Return [X, Y] of the center of cell containing provided text 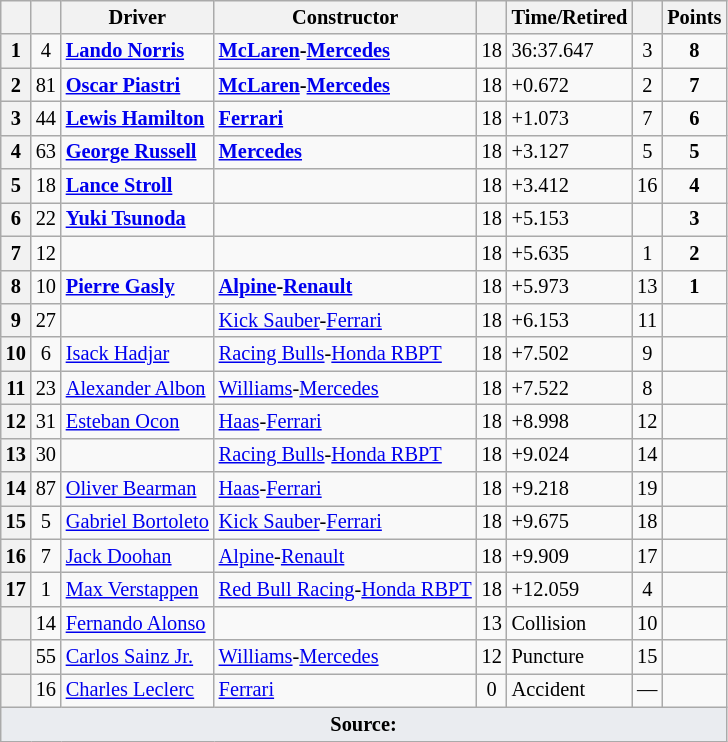
Gabriel Bortoleto [138, 522]
Yuki Tsunoda [138, 219]
Mercedes [346, 152]
+3.412 [570, 186]
+0.672 [570, 85]
81 [46, 85]
36:37.647 [570, 51]
+7.502 [570, 354]
+5.973 [570, 287]
Lando Norris [138, 51]
27 [46, 320]
Pierre Gasly [138, 287]
+8.998 [570, 421]
George Russell [138, 152]
+7.522 [570, 388]
+3.127 [570, 152]
Lewis Hamilton [138, 118]
19 [647, 489]
Lance Stroll [138, 186]
44 [46, 118]
Time/Retired [570, 17]
+12.059 [570, 589]
Red Bull Racing-Honda RBPT [346, 589]
+5.153 [570, 219]
+9.218 [570, 489]
Carlos Sainz Jr. [138, 657]
Driver [138, 17]
Charles Leclerc [138, 690]
55 [46, 657]
Puncture [570, 657]
+9.909 [570, 556]
Esteban Ocon [138, 421]
Max Verstappen [138, 589]
Points [694, 17]
22 [46, 219]
30 [46, 455]
+1.073 [570, 118]
Alexander Albon [138, 388]
Oliver Bearman [138, 489]
Isack Hadjar [138, 354]
0 [492, 690]
— [647, 690]
+5.635 [570, 253]
Jack Doohan [138, 556]
31 [46, 421]
Collision [570, 623]
Oscar Piastri [138, 85]
+9.675 [570, 522]
Accident [570, 690]
87 [46, 489]
+9.024 [570, 455]
Constructor [346, 17]
Source: [364, 724]
63 [46, 152]
Fernando Alonso [138, 623]
+6.153 [570, 320]
23 [46, 388]
